Return (X, Y) of the center of cell containing provided text 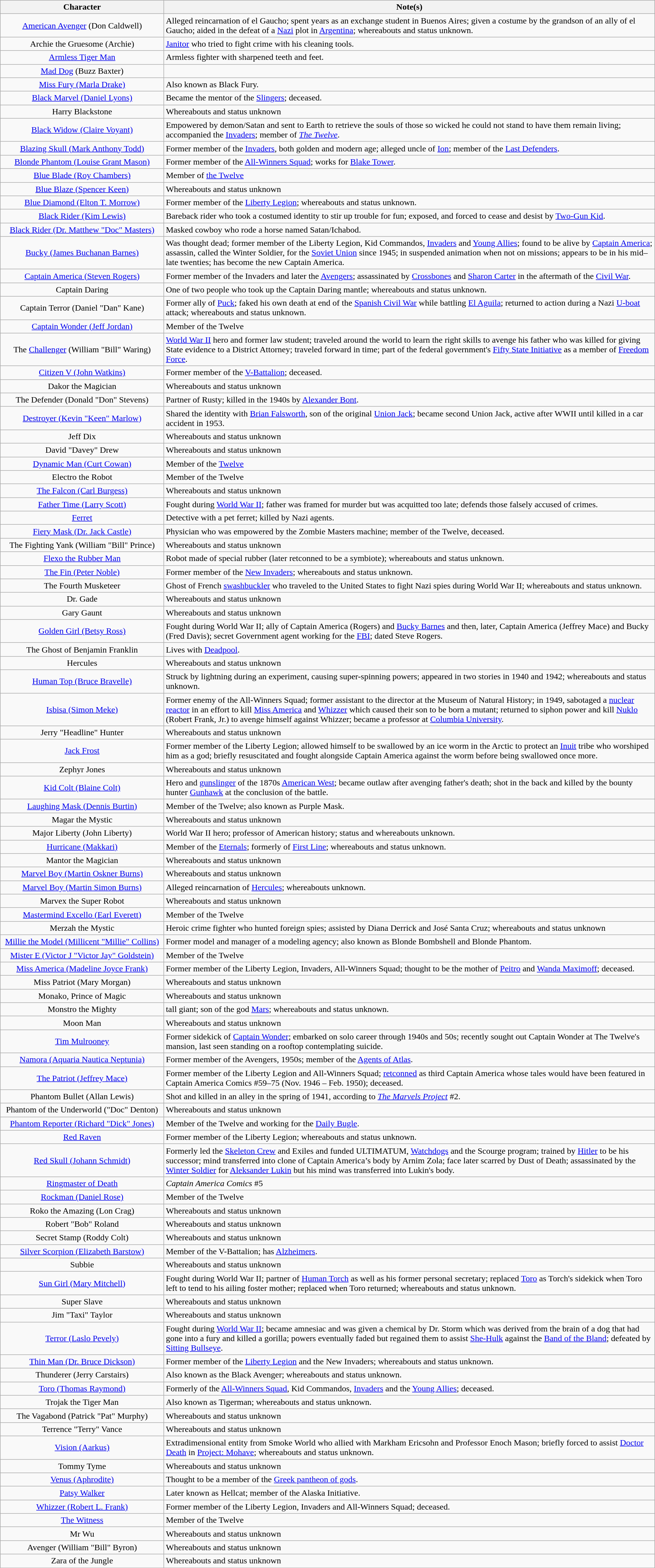
Hercules (82, 663)
Gary Gaunt (82, 613)
Roko the Amazing (Lon Crag) (82, 1211)
Marvex the Super Robot (82, 901)
Magar the Mystic (82, 820)
Blue Blaze (Spencer Keen) (82, 189)
Avenger (William "Bill" Byron) (82, 1547)
Electro the Robot (82, 477)
Subbie (82, 1265)
Miss America (Madeline Joyce Frank) (82, 969)
Former member of the Liberty Legion, Invaders, All-Winners Squad; thought to be the mother of Peitro and Wanda Maximoff; deceased. (409, 969)
Captain Wonder (Jeff Jordan) (82, 326)
Black Widow (Claire Voyant) (82, 130)
Black Marvel (Daniel Lyons) (82, 98)
The Fourth Musketeer (82, 586)
Jim "Taxi" Taylor (82, 1315)
Jeff Dix (82, 436)
Monako, Prince of Magic (82, 996)
Destroyer (Kevin "Keen" Marlow) (82, 418)
Fiery Mask (Dr. Jack Castle) (82, 531)
Super Slave (82, 1302)
Dr. Gade (82, 599)
Namora (Aquaria Nautica Neptunia) (82, 1060)
Black Rider (Kim Lewis) (82, 216)
Terror (Laslo Pevely) (82, 1338)
The Fin (Peter Noble) (82, 572)
Physician who was empowered by the Zombie Masters machine; member of the Twelve, deceased. (409, 531)
Dynamic Man (Curt Cowan) (82, 463)
Phantom Reporter (Richard "Dick" Jones) (82, 1123)
One of two people who took up the Captain Daring mantle; whereabouts and status unknown. (409, 290)
Silver Scorpion (Elizabeth Barstow) (82, 1251)
Miss Patriot (Mary Morgan) (82, 982)
Captain America Comics #5 (409, 1183)
Former member of the Invaders, both golden and modern age; alleged uncle of Ion; member of the Last Defenders. (409, 148)
Mantor the Magician (82, 860)
Thunderer (Jerry Carstairs) (82, 1375)
Captain America (Steven Rogers) (82, 276)
Former member of the Liberty Legion and the New Invaders; whereabouts and status unknown. (409, 1361)
Former member of the Invaders and later the Avengers; assassinated by Crossbones and Sharon Carter in the aftermath of the Civil War. (409, 276)
Golden Girl (Betsy Ross) (82, 631)
Blue Blade (Roy Chambers) (82, 175)
Mister E (Victor J "Victor Jay" Goldstein) (82, 955)
Rockman (Daniel Rose) (82, 1197)
Captain Daring (82, 290)
The Ghost of Benjamin Franklin (82, 649)
Hurricane (Makkari) (82, 847)
Bareback rider who took a costumed identity to stir up trouble for fun; exposed, and forced to cease and desist by Two-Gun Kid. (409, 216)
Also known as Tigerman; whereabouts and status unknown. (409, 1402)
Note(s) (409, 7)
Flexo the Rubber Man (82, 559)
Lives with Deadpool. (409, 649)
The Defender (Donald "Don" Stevens) (82, 400)
Janitor who tried to fight crime with his cleaning tools. (409, 44)
The Vagabond (Patrick "Pat" Murphy) (82, 1416)
American Avenger (Don Caldwell) (82, 26)
Citizen V (John Watkins) (82, 373)
World War II hero; professor of American history; status and whereabouts unknown. (409, 833)
Zara of the Jungle (82, 1561)
Zephyr Jones (82, 769)
Kid Colt (Blaine Colt) (82, 788)
Human Top (Bruce Bravelle) (82, 681)
Detective with a pet ferret; killed by Nazi agents. (409, 518)
Formerly of the All-Winners Squad, Kid Commandos, Invaders and the Young Allies; deceased. (409, 1388)
Terrence "Terry" Vance (82, 1429)
Heroic crime fighter who hunted foreign spies; assisted by Diana Derrick and José Santa Cruz; whereabouts and status unknown (409, 928)
Former member of the Avengers, 1950s; member of the Agents of Atlas. (409, 1060)
Tommy Tyme (82, 1466)
Thin Man (Dr. Bruce Dickson) (82, 1361)
Mastermind Excello (Earl Everett) (82, 914)
Black Rider (Dr. Matthew "Doc" Masters) (82, 230)
Whizzer (Robert L. Frank) (82, 1507)
Robert "Bob" Roland (82, 1224)
Toro (Thomas Raymond) (82, 1388)
The Witness (82, 1520)
Shot and killed in an alley in the spring of 1941, according to The Marvels Project #2. (409, 1096)
Fought during World War II; father was framed for murder but was acquitted too late; defends those falsely accused of crimes. (409, 504)
Sun Girl (Mary Mitchell) (82, 1283)
Blazing Skull (Mark Anthony Todd) (82, 148)
Bucky (James Buchanan Barnes) (82, 253)
Character (82, 7)
Monstro the Mighty (82, 1009)
Phantom Bullet (Allan Lewis) (82, 1096)
Moon Man (82, 1023)
Archie the Gruesome (Archie) (82, 44)
Harry Blackstone (82, 111)
Member of the V-Battalion; has Alzheimers. (409, 1251)
Father Time (Larry Scott) (82, 504)
Masked cowboy who rode a horse named Satan/Ichabod. (409, 230)
Dakor the Magician (82, 386)
Mr Wu (82, 1534)
Jack Frost (82, 751)
Captain Terror (Daniel "Dan" Kane) (82, 308)
Merzah the Mystic (82, 928)
Red Skull (Johann Schmidt) (82, 1160)
tall giant; son of the god Mars; whereabouts and status unknown. (409, 1009)
Secret Stamp (Roddy Colt) (82, 1238)
Blue Diamond (Elton T. Morrow) (82, 203)
Tim Mulrooney (82, 1042)
Thought to be a member of the Greek pantheon of gods. (409, 1480)
Struck by lightning during an experiment, causing super-spinning powers; appeared in two stories in 1940 and 1942; whereabouts and status unknown. (409, 681)
The Patriot (Jeffrey Mace) (82, 1078)
Alleged reincarnation of Hercules; whereabouts unknown. (409, 887)
Member of the Twelve and working for the Daily Bugle. (409, 1123)
The Challenger (William "Bill" Waring) (82, 349)
Phantom of the Underworld ("Doc" Denton) (82, 1110)
Marvel Boy (Martin Simon Burns) (82, 887)
Became the mentor of the Slingers; deceased. (409, 98)
Ringmaster of Death (82, 1183)
Mad Dog (Buzz Baxter) (82, 71)
Miss Fury (Marla Drake) (82, 84)
Also known as Black Fury. (409, 84)
Red Raven (82, 1137)
Ghost of French swashbuckler who traveled to the United States to fight Nazi spies during World War II; whereabouts and status unknown. (409, 586)
Millie the Model (Millicent "Millie" Collins) (82, 941)
Also known as the Black Avenger; whereabouts and status unknown. (409, 1375)
Armless Tiger Man (82, 57)
Member of the Twelve; also known as Purple Mask. (409, 806)
Major Liberty (John Liberty) (82, 833)
The Fighting Yank (William "Bill" Prince) (82, 545)
Former model and manager of a modeling agency; also known as Blonde Bombshell and Blonde Phantom. (409, 941)
Partner of Rusty; killed in the 1940s by Alexander Bont. (409, 400)
Venus (Aphrodite) (82, 1480)
Armless fighter with sharpened teeth and feet. (409, 57)
Member of the Eternals; formerly of First Line; whereabouts and status unknown. (409, 847)
Later known as Hellcat; member of the Alaska Initiative. (409, 1493)
Former member of the New Invaders; whereabouts and status unknown. (409, 572)
Laughing Mask (Dennis Burtin) (82, 806)
Vision (Aarkus) (82, 1448)
Former member of the Liberty Legion, Invaders and All-Winners Squad; deceased. (409, 1507)
Patsy Walker (82, 1493)
Former member of the V-Battalion; deceased. (409, 373)
Marvel Boy (Martin Oskner Burns) (82, 874)
Trojak the Tiger Man (82, 1402)
Jerry "Headline" Hunter (82, 733)
Ferret (82, 518)
Isbisa (Simon Meke) (82, 710)
Former member of the All-Winners Squad; works for Blake Tower. (409, 162)
Blonde Phantom (Louise Grant Mason) (82, 162)
The Falcon (Carl Burgess) (82, 491)
David "Davey" Drew (82, 450)
Robot made of special rubber (later retconned to be a symbiote); whereabouts and status unknown. (409, 559)
